Determine the [x, y] coordinate at the center of the cell enclosing the given text.  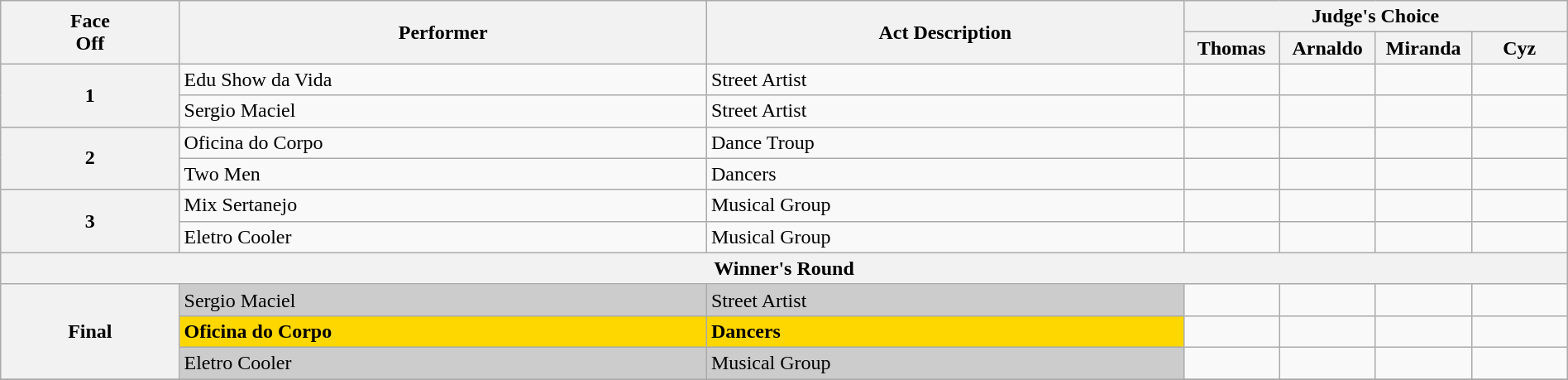
Arnaldo [1327, 48]
1 [90, 95]
Judge's Choice [1375, 17]
Performer [443, 32]
Edu Show da Vida [443, 79]
Act Description [944, 32]
3 [90, 221]
FaceOff [90, 32]
Two Men [443, 174]
2 [90, 158]
Final [90, 331]
Thomas [1231, 48]
Winner's Round [784, 268]
Cyz [1519, 48]
Mix Sertanejo [443, 205]
Dance Troup [944, 142]
Miranda [1423, 48]
